Pinpoint the cell where the given text exists, returning its (X, Y) midpoint coordinate. 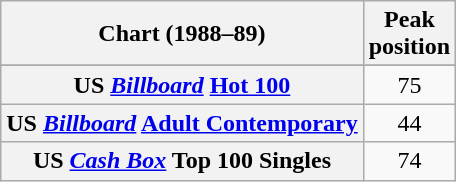
74 (409, 161)
US Billboard Adult Contemporary (182, 123)
Chart (1988–89) (182, 34)
US Billboard Hot 100 (182, 85)
Peakposition (409, 34)
75 (409, 85)
US Cash Box Top 100 Singles (182, 161)
44 (409, 123)
